Return (X, Y) of the center of cell containing provided text 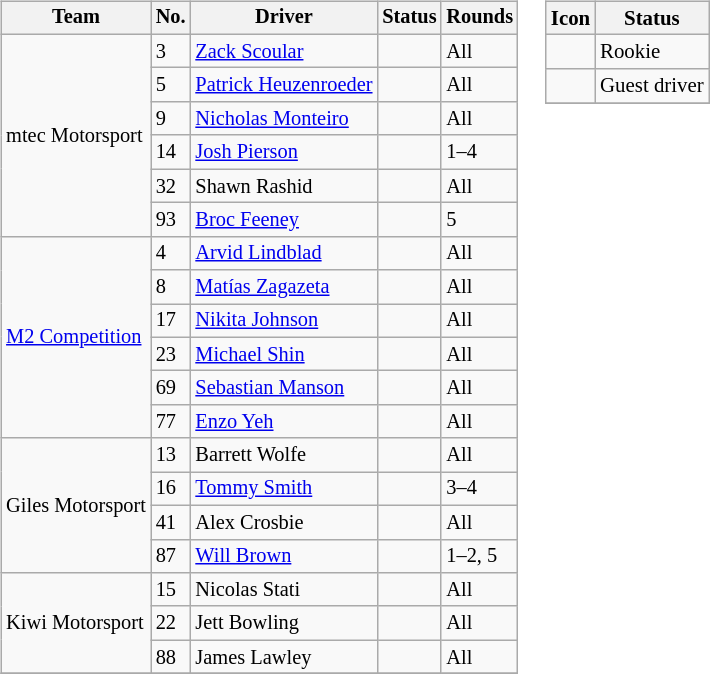
9 (171, 119)
23 (171, 354)
13 (171, 455)
Michael Shin (284, 354)
Nikita Johnson (284, 321)
Sebastian Manson (284, 388)
Nicholas Monteiro (284, 119)
Guest driver (652, 86)
Team (76, 18)
Kiwi Motorsport (76, 624)
Broc Feeney (284, 220)
41 (171, 522)
Arvid Lindblad (284, 253)
32 (171, 186)
77 (171, 422)
Giles Motorsport (76, 506)
88 (171, 657)
Josh Pierson (284, 152)
Rookie (652, 52)
22 (171, 623)
93 (171, 220)
Alex Crosbie (284, 522)
Zack Scoular (284, 51)
Will Brown (284, 556)
3 (171, 51)
James Lawley (284, 657)
Patrick Heuzenroeder (284, 85)
15 (171, 590)
Jett Bowling (284, 623)
Shawn Rashid (284, 186)
No. (171, 18)
1–2, 5 (480, 556)
8 (171, 287)
69 (171, 388)
Barrett Wolfe (284, 455)
M2 Competition (76, 337)
Enzo Yeh (284, 422)
Driver (284, 18)
mtec Motorsport (76, 135)
16 (171, 489)
Nicolas Stati (284, 590)
17 (171, 321)
14 (171, 152)
Icon (570, 18)
Matías Zagazeta (284, 287)
Tommy Smith (284, 489)
4 (171, 253)
1–4 (480, 152)
87 (171, 556)
Rounds (480, 18)
3–4 (480, 489)
